Provide the (x, y) coordinate of the cell's center where the given text is located.  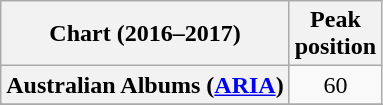
Peak position (335, 34)
Australian Albums (ARIA) (145, 85)
Chart (2016–2017) (145, 34)
60 (335, 85)
